Return the [x, y] coordinate for the center point of the cell that contains the specified text.  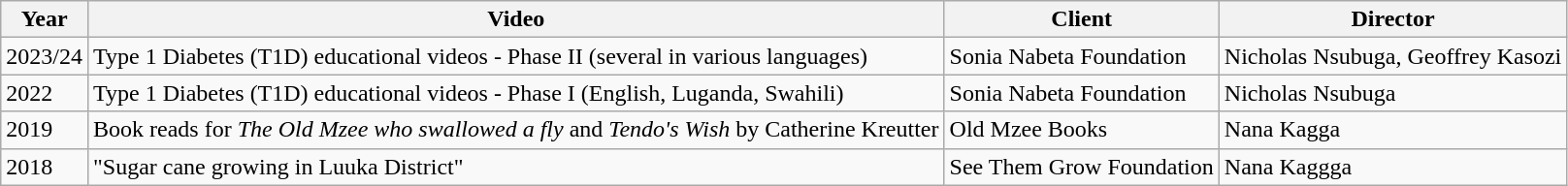
Type 1 Diabetes (T1D) educational videos - Phase I (English, Luganda, Swahili) [516, 93]
Nicholas Nsubuga, Geoffrey Kasozi [1393, 56]
2019 [45, 130]
Old Mzee Books [1081, 130]
"Sugar cane growing in Luuka District" [516, 167]
Type 1 Diabetes (T1D) educational videos - Phase II (several in various languages) [516, 56]
Nana Kaggga [1393, 167]
Nana Kagga [1393, 130]
See Them Grow Foundation [1081, 167]
Nicholas Nsubuga [1393, 93]
Director [1393, 19]
Video [516, 19]
2022 [45, 93]
Year [45, 19]
Book reads for The Old Mzee who swallowed a fly and Tendo's Wish by Catherine Kreutter [516, 130]
2023/24 [45, 56]
2018 [45, 167]
Client [1081, 19]
